Capture the cell that displays the provided text and extract its [X, Y] central coordinate. 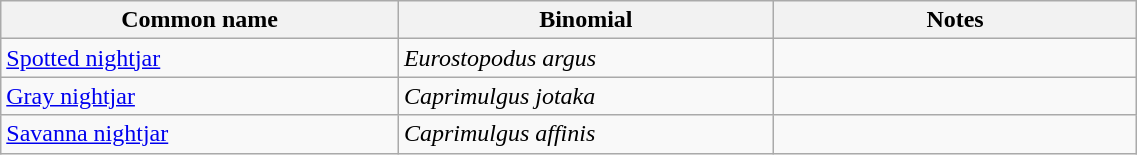
Common name [200, 20]
Spotted nightjar [200, 58]
Caprimulgus jotaka [586, 96]
Gray nightjar [200, 96]
Notes [955, 20]
Binomial [586, 20]
Savanna nightjar [200, 134]
Eurostopodus argus [586, 58]
Caprimulgus affinis [586, 134]
